Return (x, y) of the center of cell containing provided text 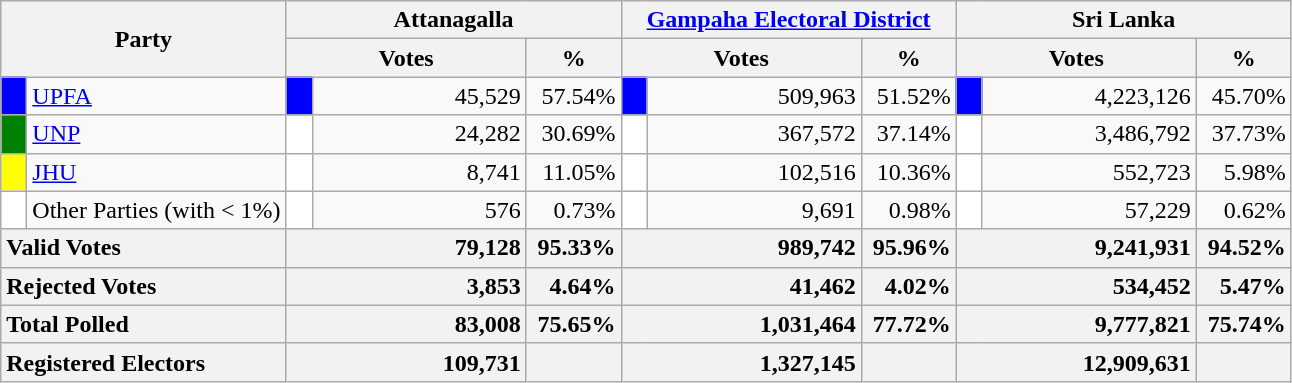
45,529 (419, 96)
8,741 (419, 172)
75.65% (574, 324)
989,742 (741, 248)
UPFA (156, 96)
4,223,126 (1089, 96)
Rejected Votes (144, 286)
1,327,145 (741, 362)
24,282 (419, 134)
51.52% (908, 96)
102,516 (754, 172)
3,853 (406, 286)
37.73% (1244, 134)
11.05% (574, 172)
509,963 (754, 96)
57,229 (1089, 210)
JHU (156, 172)
109,731 (406, 362)
10.36% (908, 172)
95.33% (574, 248)
Other Parties (with < 1%) (156, 210)
5.98% (1244, 172)
12,909,631 (1076, 362)
3,486,792 (1089, 134)
95.96% (908, 248)
9,691 (754, 210)
367,572 (754, 134)
0.73% (574, 210)
Gampaha Electoral District (788, 20)
83,008 (406, 324)
9,777,821 (1076, 324)
4.02% (908, 286)
9,241,931 (1076, 248)
Sri Lanka (1124, 20)
Total Polled (144, 324)
30.69% (574, 134)
UNP (156, 134)
Valid Votes (144, 248)
94.52% (1244, 248)
75.74% (1244, 324)
0.62% (1244, 210)
79,128 (406, 248)
534,452 (1076, 286)
45.70% (1244, 96)
1,031,464 (741, 324)
Registered Electors (144, 362)
57.54% (574, 96)
41,462 (741, 286)
77.72% (908, 324)
552,723 (1089, 172)
576 (419, 210)
0.98% (908, 210)
5.47% (1244, 286)
37.14% (908, 134)
4.64% (574, 286)
Party (144, 39)
Attanagalla (454, 20)
